Return [X, Y] of the center of cell containing provided text 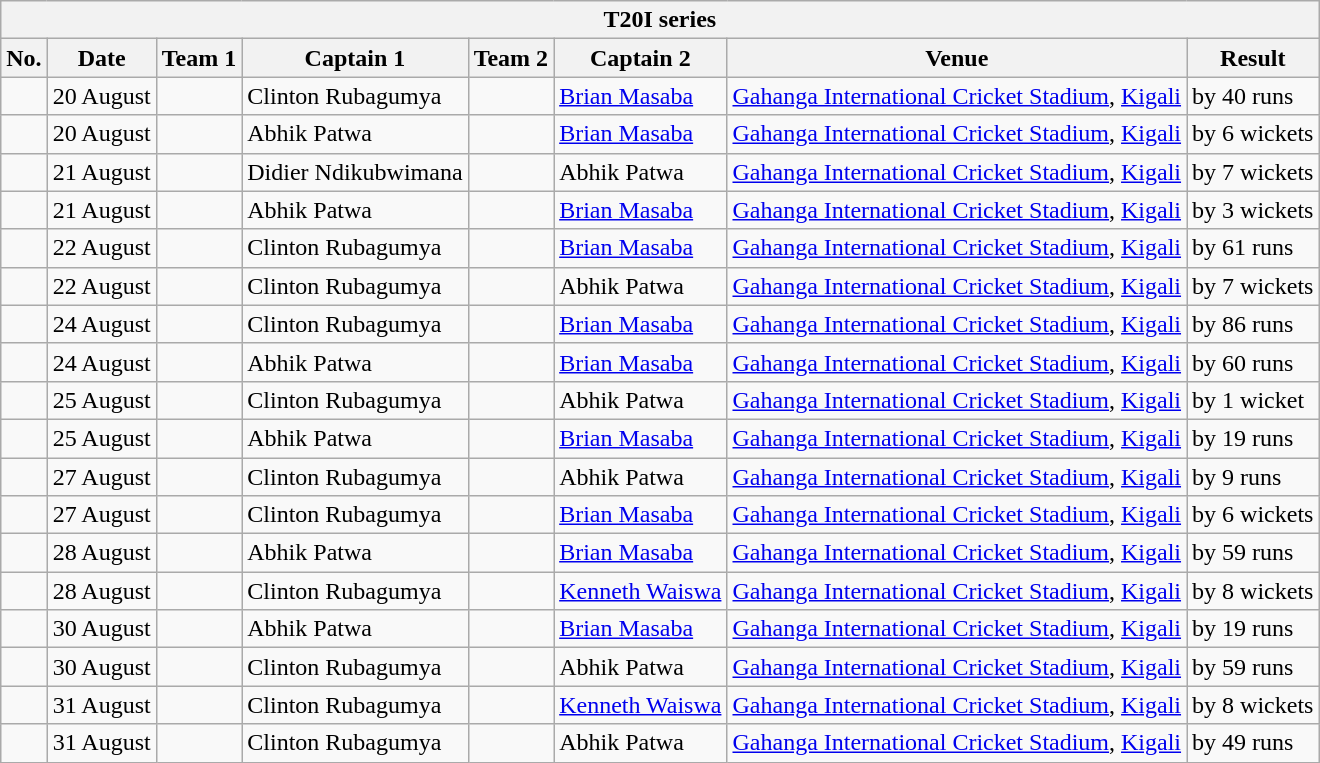
Team 1 [199, 58]
Date [102, 58]
by 3 wickets [1253, 210]
Venue [957, 58]
by 86 runs [1253, 324]
No. [24, 58]
by 9 runs [1253, 477]
T20I series [660, 20]
Captain 2 [640, 58]
by 49 runs [1253, 743]
by 61 runs [1253, 248]
Team 2 [511, 58]
by 1 wicket [1253, 400]
by 60 runs [1253, 362]
Result [1253, 58]
Didier Ndikubwimana [355, 172]
Captain 1 [355, 58]
by 40 runs [1253, 96]
